Determine the [x, y] coordinate at the center of the cell enclosing the given text.  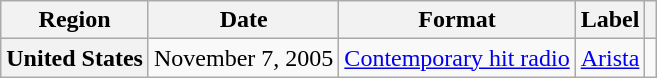
Format [457, 20]
Arista [610, 58]
Region [75, 20]
United States [75, 58]
November 7, 2005 [243, 58]
Date [243, 20]
Label [610, 20]
Contemporary hit radio [457, 58]
